Provide the [X, Y] coordinate of the cell's center where the given text is located.  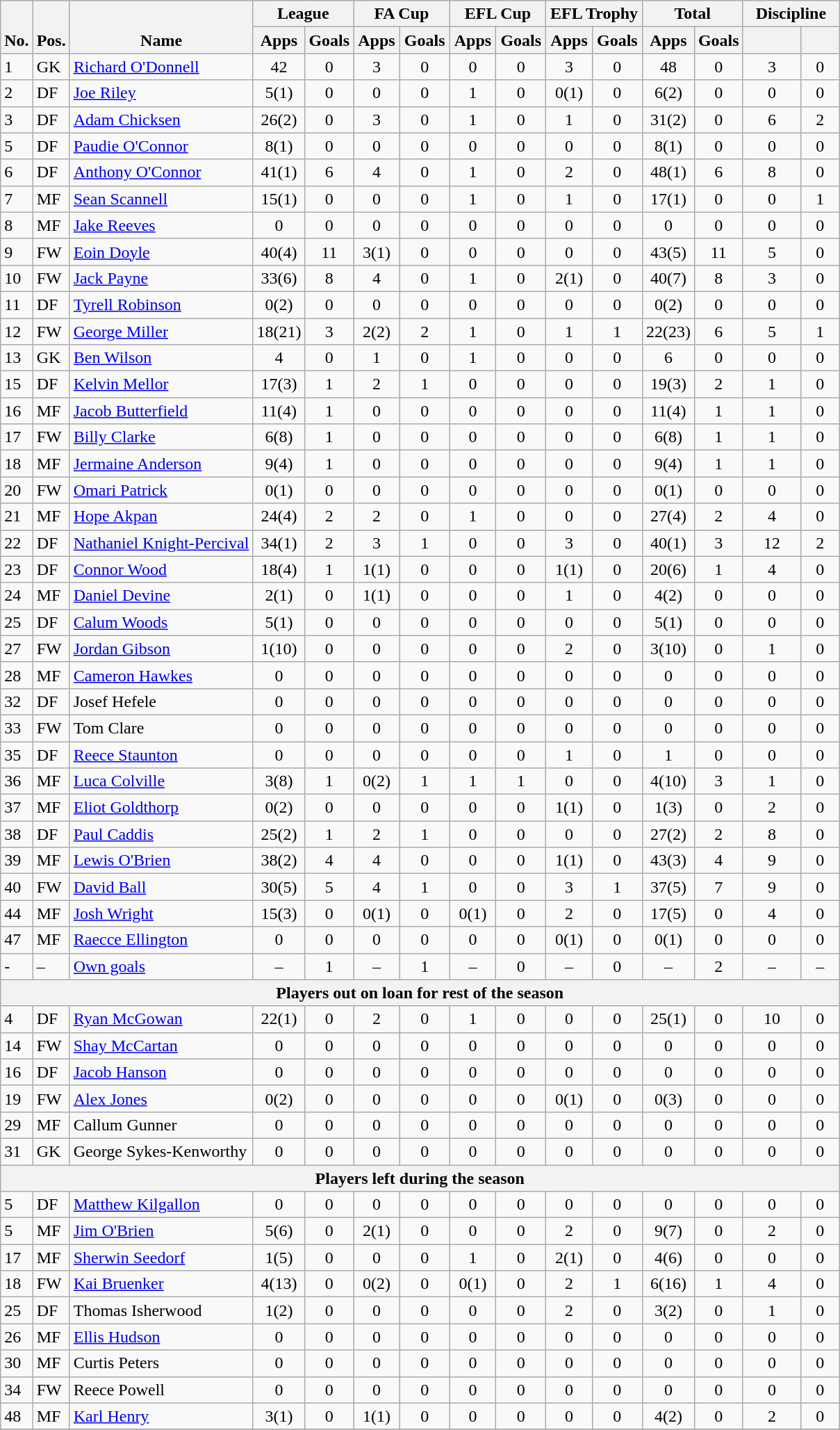
Curtis Peters [161, 1363]
Callum Gunner [161, 1125]
33(6) [279, 278]
Sean Scannell [161, 199]
24 [17, 596]
Calum Woods [161, 622]
Kai Bruenker [161, 1284]
Paudie O'Connor [161, 146]
40(1) [668, 543]
27(2) [668, 834]
Joe Riley [161, 93]
17(1) [668, 199]
22 [17, 543]
Jordan Gibson [161, 649]
1(10) [279, 649]
31(2) [668, 120]
43(5) [668, 252]
Alex Jones [161, 1098]
George Miller [161, 332]
5(6) [279, 1231]
Omari Patrick [161, 490]
27 [17, 649]
48(1) [668, 172]
17(3) [279, 384]
21 [17, 517]
Jim O'Brien [161, 1231]
20(6) [668, 569]
Karl Henry [161, 1416]
Lewis O'Brien [161, 861]
Adam Chicksen [161, 120]
1(5) [279, 1258]
17(5) [668, 913]
Jack Payne [161, 278]
No. [17, 27]
- [17, 966]
EFL Cup [497, 14]
43(3) [668, 861]
3(8) [279, 781]
Tyrell Robinson [161, 304]
25(1) [668, 1019]
Eoin Doyle [161, 252]
Reece Powell [161, 1390]
EFL Trophy [595, 14]
1(2) [279, 1310]
26(2) [279, 120]
Josef Hefele [161, 701]
9(7) [668, 1231]
Total [692, 14]
Raecce Ellington [161, 940]
Luca Colville [161, 781]
Daniel Devine [161, 596]
34(1) [279, 543]
Cameron Hawkes [161, 675]
Hope Akpan [161, 517]
15(3) [279, 913]
29 [17, 1125]
Pos. [51, 27]
Paul Caddis [161, 834]
Own goals [161, 966]
22(23) [668, 332]
Tom Clare [161, 728]
26 [17, 1337]
6(16) [668, 1284]
3(2) [668, 1310]
44 [17, 913]
Jake Reeves [161, 225]
David Ball [161, 887]
Reece Staunton [161, 754]
37(5) [668, 887]
47 [17, 940]
28 [17, 675]
Ben Wilson [161, 358]
23 [17, 569]
41(1) [279, 172]
Billy Clarke [161, 437]
36 [17, 781]
Players left during the season [420, 1178]
Anthony O'Connor [161, 172]
Thomas Isherwood [161, 1310]
Shay McCartan [161, 1046]
Kelvin Mellor [161, 384]
15 [17, 384]
19 [17, 1098]
18(21) [279, 332]
Matthew Kilgallon [161, 1205]
0(3) [668, 1098]
33 [17, 728]
Nathaniel Knight-Percival [161, 543]
Eliot Goldthorp [161, 808]
15(1) [279, 199]
40(4) [279, 252]
14 [17, 1046]
Jacob Hanson [161, 1072]
38 [17, 834]
30(5) [279, 887]
30 [17, 1363]
Name [161, 27]
6(2) [668, 93]
40(7) [668, 278]
32 [17, 701]
Ellis Hudson [161, 1337]
13 [17, 358]
3(10) [668, 649]
31 [17, 1151]
Josh Wright [161, 913]
2(2) [377, 332]
1(3) [668, 808]
20 [17, 490]
27(4) [668, 517]
Players out on loan for rest of the season [420, 993]
Connor Wood [161, 569]
FA Cup [402, 14]
24(4) [279, 517]
Discipline [791, 14]
22(1) [279, 1019]
42 [279, 67]
George Sykes-Kenworthy [161, 1151]
Jacob Butterfield [161, 411]
4(6) [668, 1258]
34 [17, 1390]
Jermaine Anderson [161, 464]
League [303, 14]
18(4) [279, 569]
4(13) [279, 1284]
37 [17, 808]
Ryan McGowan [161, 1019]
38(2) [279, 861]
40 [17, 887]
39 [17, 861]
Richard O'Donnell [161, 67]
19(3) [668, 384]
25(2) [279, 834]
35 [17, 754]
4(10) [668, 781]
Sherwin Seedorf [161, 1258]
